For the text-containing cell, return its midpoint in [X, Y] coordinate format. 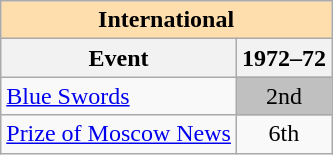
2nd [284, 96]
6th [284, 134]
1972–72 [284, 58]
Event [119, 58]
Prize of Moscow News [119, 134]
Blue Swords [119, 96]
International [166, 20]
